Identify which cell holds the provided text, then report its (x, y) central coordinate. 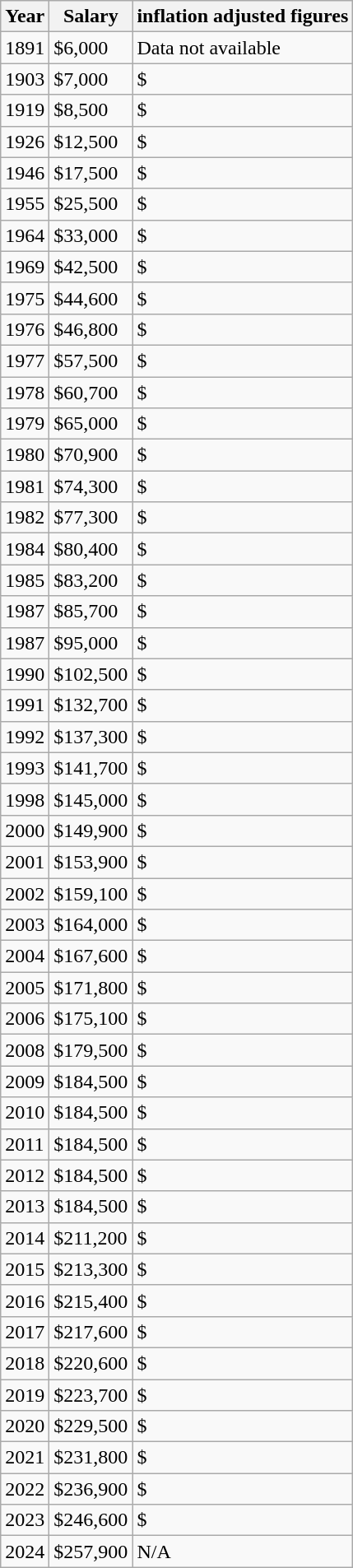
1976 (25, 329)
2021 (25, 1458)
$153,900 (91, 862)
1964 (25, 235)
1993 (25, 768)
2011 (25, 1144)
1992 (25, 737)
$7,000 (91, 79)
1977 (25, 361)
$159,100 (91, 893)
inflation adjusted figures (243, 16)
2012 (25, 1175)
$95,000 (91, 643)
$179,500 (91, 1050)
Salary (91, 16)
$102,500 (91, 674)
$46,800 (91, 329)
$149,900 (91, 831)
1926 (25, 142)
$17,500 (91, 173)
2006 (25, 1019)
$70,900 (91, 455)
2015 (25, 1269)
2013 (25, 1207)
$85,700 (91, 612)
1981 (25, 486)
1946 (25, 173)
1955 (25, 204)
$83,200 (91, 580)
2016 (25, 1300)
1891 (25, 48)
$236,900 (91, 1489)
$8,500 (91, 110)
2005 (25, 988)
2022 (25, 1489)
$229,500 (91, 1426)
$164,000 (91, 925)
1978 (25, 393)
$25,500 (91, 204)
$65,000 (91, 424)
2008 (25, 1050)
$223,700 (91, 1395)
2010 (25, 1113)
$141,700 (91, 768)
2001 (25, 862)
1998 (25, 799)
$74,300 (91, 486)
$213,300 (91, 1269)
$257,900 (91, 1552)
$60,700 (91, 393)
2004 (25, 956)
2019 (25, 1395)
1991 (25, 705)
$220,600 (91, 1363)
Year (25, 16)
$12,500 (91, 142)
$171,800 (91, 988)
$211,200 (91, 1238)
1903 (25, 79)
2024 (25, 1552)
1990 (25, 674)
$80,400 (91, 549)
$217,600 (91, 1332)
1984 (25, 549)
2017 (25, 1332)
$167,600 (91, 956)
2002 (25, 893)
$246,600 (91, 1520)
$42,500 (91, 267)
1919 (25, 110)
2000 (25, 831)
$6,000 (91, 48)
2018 (25, 1363)
1975 (25, 298)
2009 (25, 1082)
1982 (25, 518)
1985 (25, 580)
2014 (25, 1238)
$77,300 (91, 518)
1969 (25, 267)
1979 (25, 424)
N/A (243, 1552)
2020 (25, 1426)
$231,800 (91, 1458)
Data not available (243, 48)
$175,100 (91, 1019)
$132,700 (91, 705)
$33,000 (91, 235)
1980 (25, 455)
$57,500 (91, 361)
2003 (25, 925)
2023 (25, 1520)
$44,600 (91, 298)
$215,400 (91, 1300)
$145,000 (91, 799)
$137,300 (91, 737)
